Pinpoint the cell where the given text exists, returning its (x, y) midpoint coordinate. 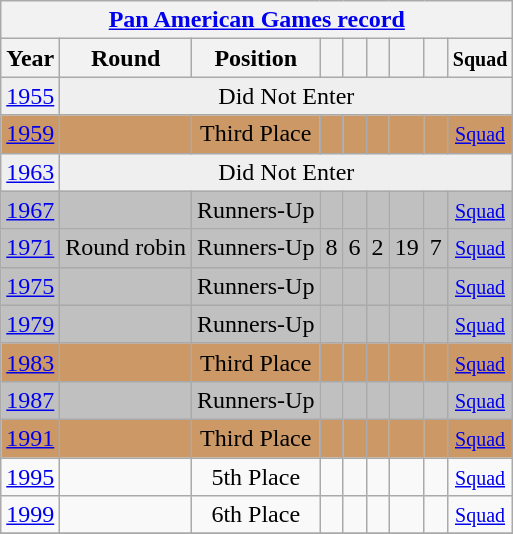
Pan American Games record (257, 20)
1999 (30, 515)
1955 (30, 96)
7 (436, 248)
19 (406, 248)
1983 (30, 362)
5th Place (256, 477)
1979 (30, 324)
1967 (30, 210)
1971 (30, 248)
1991 (30, 438)
8 (332, 248)
6 (354, 248)
Position (256, 58)
Round robin (126, 248)
2 (378, 248)
Round (126, 58)
Year (30, 58)
1987 (30, 400)
1959 (30, 134)
1963 (30, 172)
6th Place (256, 515)
1995 (30, 477)
1975 (30, 286)
